Return (X, Y) of the center of cell containing provided text 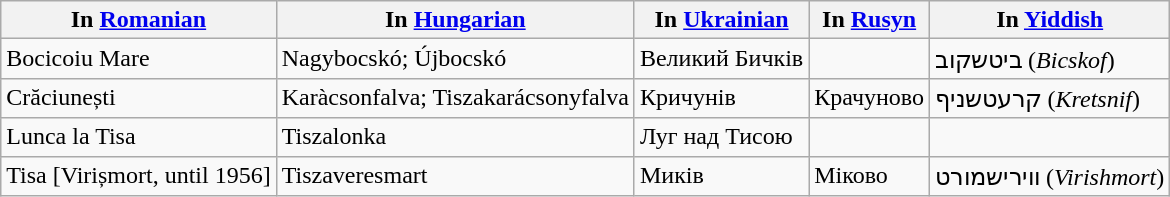
Crăciunești (138, 98)
In Romanian (138, 20)
Lunca la Tisa (138, 137)
In Yiddish (1050, 20)
Великий Бичків (721, 59)
Кричунів (721, 98)
Миків (721, 176)
In Rusyn (870, 20)
In Ukrainian (721, 20)
ביטשקוב (Bicskof) (1050, 59)
Крачуново (870, 98)
Tiszaveresmart (455, 176)
Nagybocskó; Újbocskó (455, 59)
Луг над Тисою (721, 137)
Bocicoiu Mare (138, 59)
קרעטשניף (Kretsnif) (1050, 98)
In Hungarian (455, 20)
Tisa [Virișmort, until 1956] (138, 176)
Міково (870, 176)
Tiszalonka (455, 137)
Karàcsonfalva; Tiszakarácsonyfalva (455, 98)
ווירישמורט (Virishmort) (1050, 176)
